Provide the (X, Y) coordinate of the cell's center where the given text is located.  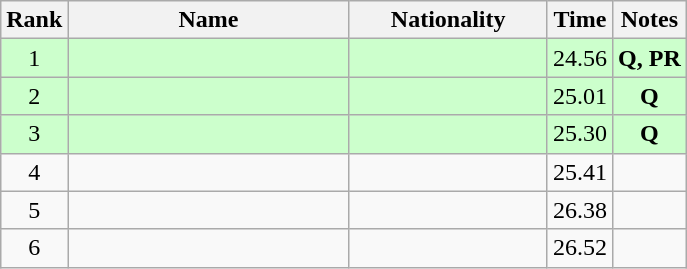
Nationality (448, 20)
Notes (650, 20)
1 (34, 58)
26.38 (580, 210)
Name (208, 20)
Q, PR (650, 58)
2 (34, 96)
5 (34, 210)
6 (34, 248)
Time (580, 20)
Rank (34, 20)
24.56 (580, 58)
3 (34, 134)
4 (34, 172)
25.30 (580, 134)
25.41 (580, 172)
25.01 (580, 96)
26.52 (580, 248)
